For the text-containing cell, return its midpoint in (x, y) coordinate format. 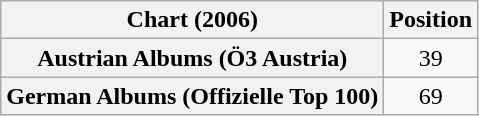
German Albums (Offizielle Top 100) (192, 96)
69 (431, 96)
Austrian Albums (Ö3 Austria) (192, 58)
39 (431, 58)
Chart (2006) (192, 20)
Position (431, 20)
